For the text-containing cell, return its midpoint in [X, Y] coordinate format. 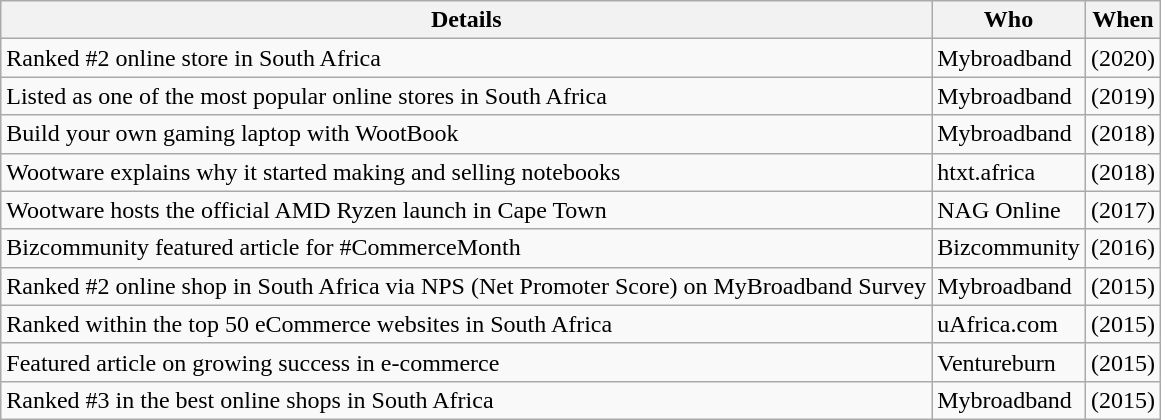
Wootware explains why it started making and selling notebooks [466, 172]
htxt.africa [1009, 172]
Bizcommunity [1009, 248]
Ranked #3 in the best online shops in South Africa [466, 400]
Who [1009, 20]
(2016) [1122, 248]
(2017) [1122, 210]
Ranked within the top 50 eCommerce websites in South Africa [466, 324]
Build your own gaming laptop with WootBook [466, 134]
Bizcommunity featured article for #CommerceMonth [466, 248]
uAfrica.com [1009, 324]
Details [466, 20]
Ventureburn [1009, 362]
(2020) [1122, 58]
When [1122, 20]
Ranked #2 online store in South Africa [466, 58]
Featured article on growing success in e-commerce [466, 362]
NAG Online [1009, 210]
Ranked #2 online shop in South Africa via NPS (Net Promoter Score) on MyBroadband Survey [466, 286]
Listed as one of the most popular online stores in South Africa [466, 96]
Wootware hosts the official AMD Ryzen launch in Cape Town [466, 210]
(2019) [1122, 96]
